Pinpoint the cell where the given text exists, returning its [X, Y] midpoint coordinate. 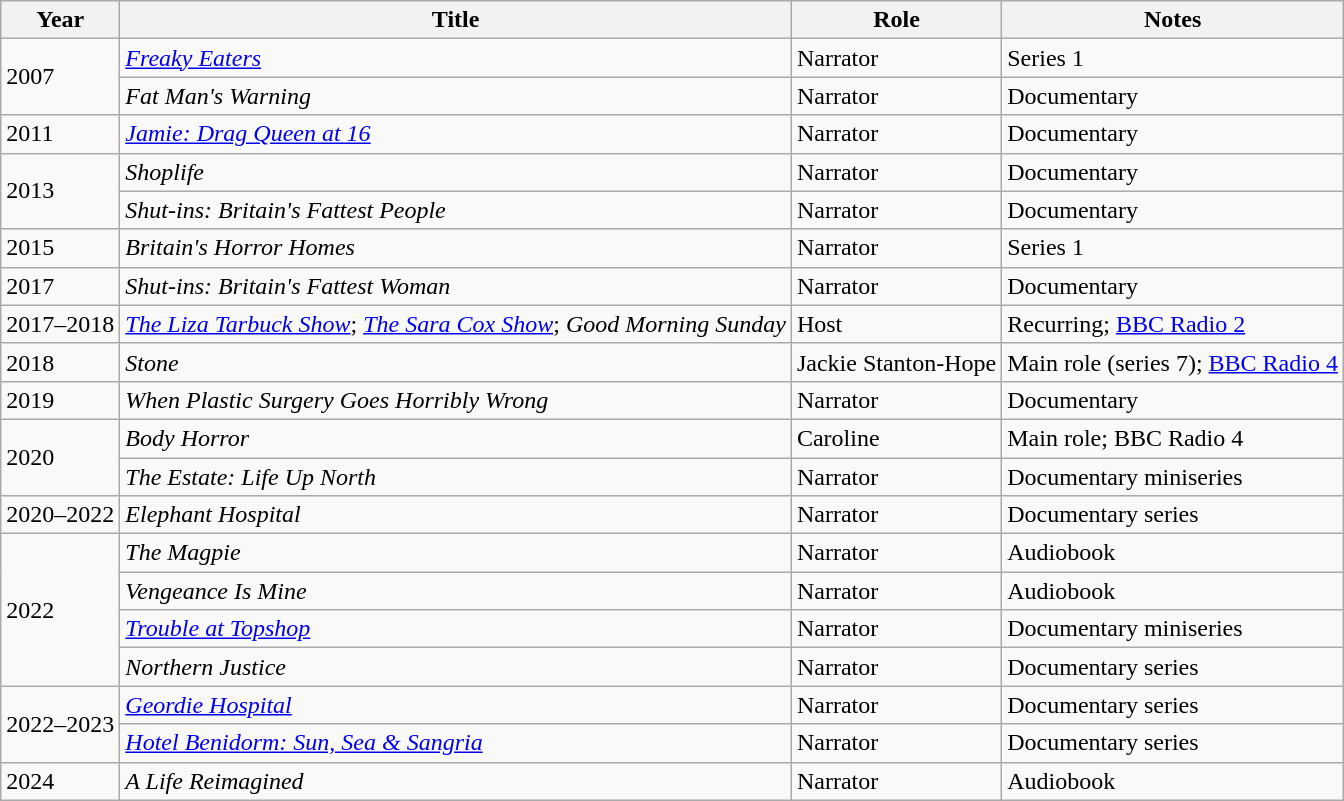
2017–2018 [60, 324]
Trouble at Topshop [456, 629]
Body Horror [456, 438]
Stone [456, 362]
Main role; BBC Radio 4 [1173, 438]
Northern Justice [456, 667]
2018 [60, 362]
Shut-ins: Britain's Fattest People [456, 210]
2015 [60, 248]
Jamie: Drag Queen at 16 [456, 134]
A Life Reimagined [456, 781]
The Liza Tarbuck Show; The Sara Cox Show; Good Morning Sunday [456, 324]
2020 [60, 457]
Host [896, 324]
Year [60, 20]
Hotel Benidorm: Sun, Sea & Sangria [456, 743]
Notes [1173, 20]
2011 [60, 134]
Caroline [896, 438]
Shoplife [456, 172]
Fat Man's Warning [456, 96]
Elephant Hospital [456, 515]
2017 [60, 286]
When Plastic Surgery Goes Horribly Wrong [456, 400]
2024 [60, 781]
2022 [60, 610]
Geordie Hospital [456, 705]
Recurring; BBC Radio 2 [1173, 324]
Freaky Eaters [456, 58]
Title [456, 20]
The Estate: Life Up North [456, 477]
Main role (series 7); BBC Radio 4 [1173, 362]
2020–2022 [60, 515]
Vengeance Is Mine [456, 591]
2007 [60, 77]
Jackie Stanton-Hope [896, 362]
2013 [60, 191]
2019 [60, 400]
2022–2023 [60, 724]
The Magpie [456, 553]
Shut-ins: Britain's Fattest Woman [456, 286]
Britain's Horror Homes [456, 248]
Role [896, 20]
